Search for the cell housing the specified text and yield its (X, Y) center coordinate. 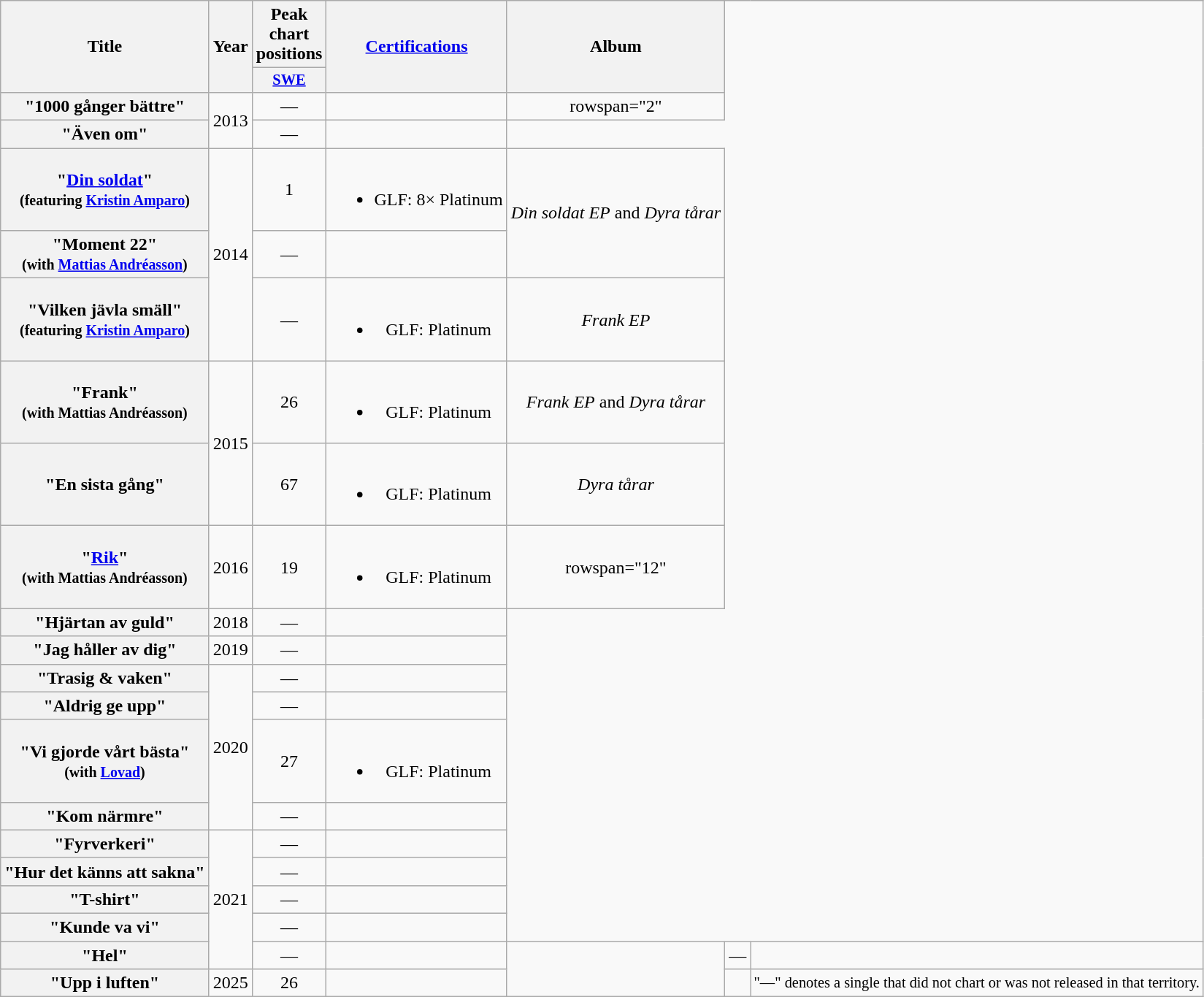
"Även om" (105, 134)
2014 (231, 254)
Dyra tårar (616, 485)
SWE (289, 80)
67 (289, 485)
Title (105, 47)
GLF: 8× Platinum (416, 190)
"Jag håller av dig" (105, 650)
2025 (231, 983)
"En sista gång" (105, 485)
2015 (231, 443)
"Hjärtan av guld" (105, 622)
"Hel" (105, 955)
"Hur det känns att sakna" (105, 871)
"Rik" (with Mattias Andréasson) (105, 567)
"Kunde va vi" (105, 928)
rowspan="2" (616, 106)
2020 (231, 746)
"T-shirt" (105, 899)
"Aldrig ge upp" (105, 706)
Certifications (416, 47)
1 (289, 190)
Peak chart positions (289, 34)
"Din soldat" (featuring Kristin Amparo) (105, 190)
"Fyrverkeri" (105, 844)
Album (616, 47)
"Vilken jävla smäll" (featuring Kristin Amparo) (105, 320)
"Kom närmre" (105, 816)
rowspan="12" (616, 567)
2013 (231, 120)
"Trasig & vaken" (105, 678)
Frank EP and Dyra tårar (616, 402)
"Vi gjorde vårt bästa" (with Lovad) (105, 761)
27 (289, 761)
19 (289, 567)
2021 (231, 899)
2019 (231, 650)
Year (231, 47)
"Moment 22" (with Mattias Andréasson) (105, 254)
"Upp i luften" (105, 983)
"1000 gånger bättre" (105, 106)
2016 (231, 567)
"Frank" (with Mattias Andréasson) (105, 402)
2018 (231, 622)
"—" denotes a single that did not chart or was not released in that territory. (977, 983)
Din soldat EP and Dyra tårar (616, 213)
Frank EP (616, 320)
